Determine the (x, y) coordinate at the center of the cell enclosing the given text.  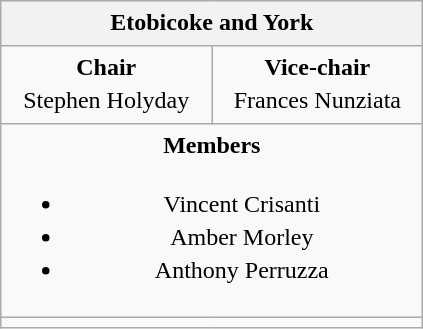
Etobicoke and York (212, 24)
Vice-chairFrances Nunziata (318, 84)
ChairStephen Holyday (106, 84)
MembersVincent CrisantiAmber MorleyAnthony Perruzza (212, 220)
